Output the (x, y) coordinate of the center of the cell containing the given text.  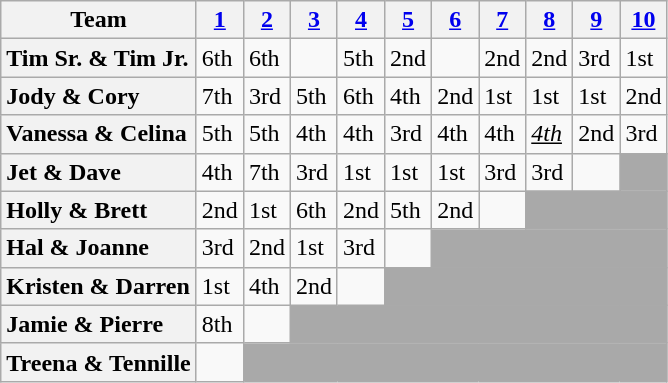
8 (550, 20)
Vanessa & Celina (99, 134)
Hal & Joanne (99, 248)
8th (220, 324)
5 (408, 20)
Holly & Brett (99, 210)
6 (456, 20)
Kristen & Darren (99, 286)
2 (266, 20)
3 (314, 20)
Jamie & Pierre (99, 324)
10 (644, 20)
Treena & Tennille (99, 362)
Jody & Cory (99, 96)
Team (99, 20)
7 (502, 20)
1 (220, 20)
Jet & Dave (99, 172)
9 (596, 20)
Tim Sr. & Tim Jr. (99, 58)
4 (360, 20)
